Find where the given text appears and provide that cell's center as (x, y) coordinate. 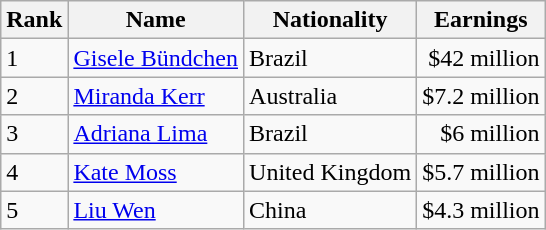
5 (34, 210)
$42 million (481, 58)
$6 million (481, 134)
2 (34, 96)
Adriana Lima (156, 134)
Nationality (330, 20)
Gisele Bündchen (156, 58)
Name (156, 20)
1 (34, 58)
Earnings (481, 20)
Miranda Kerr (156, 96)
Kate Moss (156, 172)
3 (34, 134)
United Kingdom (330, 172)
Australia (330, 96)
Liu Wen (156, 210)
$4.3 million (481, 210)
$7.2 million (481, 96)
4 (34, 172)
$5.7 million (481, 172)
China (330, 210)
Rank (34, 20)
